Output the (X, Y) coordinate of the center of the cell containing the given text.  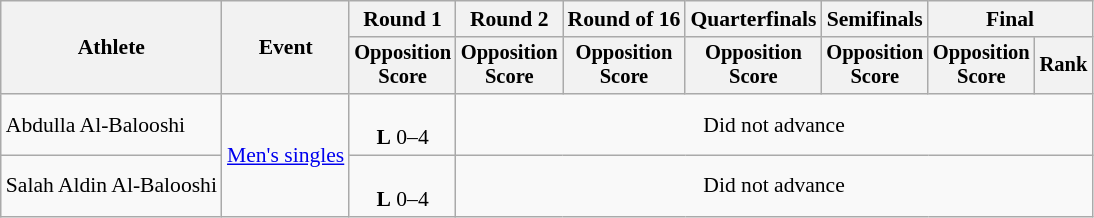
Round 1 (402, 19)
Salah Aldin Al-Balooshi (112, 186)
Event (286, 48)
Abdulla Al-Balooshi (112, 124)
Rank (1064, 66)
Round of 16 (624, 19)
Men's singles (286, 155)
Final (1010, 19)
Round 2 (510, 19)
Semifinals (874, 19)
Quarterfinals (753, 19)
Athlete (112, 48)
